Locate the cell with the specified text and output its (X, Y) center coordinate. 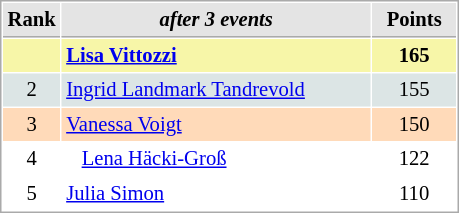
after 3 events (216, 20)
Ingrid Landmark Tandrevold (216, 90)
150 (414, 124)
122 (414, 158)
Lena Häcki-Groß (216, 158)
Points (414, 20)
155 (414, 90)
3 (32, 124)
4 (32, 158)
2 (32, 90)
Rank (32, 20)
Lisa Vittozzi (216, 56)
110 (414, 194)
Vanessa Voigt (216, 124)
Julia Simon (216, 194)
165 (414, 56)
5 (32, 194)
